Identify which cell holds the provided text, then report its [x, y] central coordinate. 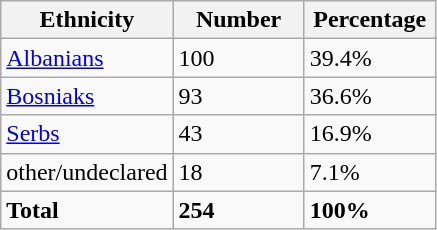
254 [238, 210]
Percentage [370, 20]
18 [238, 172]
7.1% [370, 172]
Total [87, 210]
Albanians [87, 58]
39.4% [370, 58]
43 [238, 134]
Bosniaks [87, 96]
Ethnicity [87, 20]
100% [370, 210]
16.9% [370, 134]
Serbs [87, 134]
100 [238, 58]
36.6% [370, 96]
93 [238, 96]
Number [238, 20]
other/undeclared [87, 172]
